Locate the cell with the specified text and output its [x, y] center coordinate. 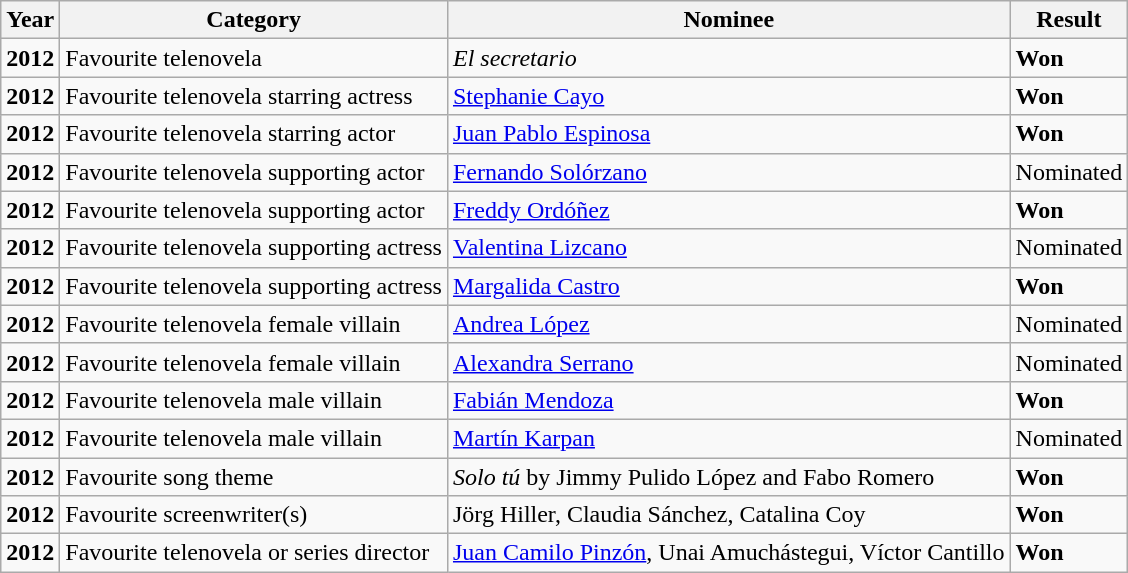
Result [1069, 20]
Juan Pablo Espinosa [728, 134]
Juan Camilo Pinzón, Unai Amuchástegui, Víctor Cantillo [728, 553]
Year [30, 20]
Favourite telenovela starring actor [254, 134]
Favourite screenwriter(s) [254, 515]
Favourite telenovela or series director [254, 553]
Stephanie Cayo [728, 96]
Favourite song theme [254, 477]
Margalida Castro [728, 286]
Solo tú by Jimmy Pulido López and Fabo Romero [728, 477]
Category [254, 20]
Jörg Hiller, Claudia Sánchez, Catalina Coy [728, 515]
Andrea López [728, 324]
El secretario [728, 58]
Fabián Mendoza [728, 400]
Favourite telenovela [254, 58]
Fernando Solórzano [728, 172]
Freddy Ordóñez [728, 210]
Martín Karpan [728, 438]
Valentina Lizcano [728, 248]
Alexandra Serrano [728, 362]
Favourite telenovela starring actress [254, 96]
Nominee [728, 20]
